From the cell containing the given text, extract its center point as (x, y) coordinate. 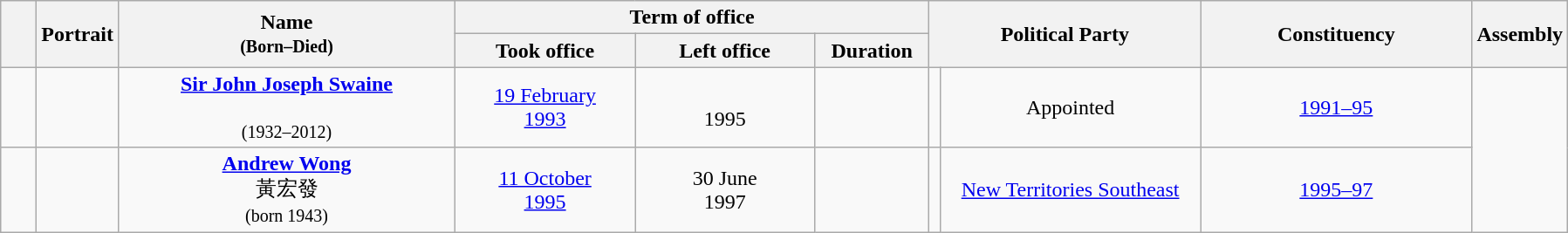
30 June1997 (725, 190)
Name(Born–Died) (286, 34)
Political Party (1065, 34)
Assembly (1520, 34)
1991–95 (1337, 107)
Term of office (693, 17)
Andrew Wong黃宏發(born 1943) (286, 190)
Appointed (1070, 107)
19 February1993 (545, 107)
Left office (725, 51)
Constituency (1337, 34)
1995–97 (1337, 190)
1995 (725, 107)
Sir John Joseph Swaine(1932–2012) (286, 107)
Duration (873, 51)
11 October1995 (545, 190)
Portrait (78, 34)
Took office (545, 51)
New Territories Southeast (1070, 190)
